Return (X, Y) of the center of cell containing provided text 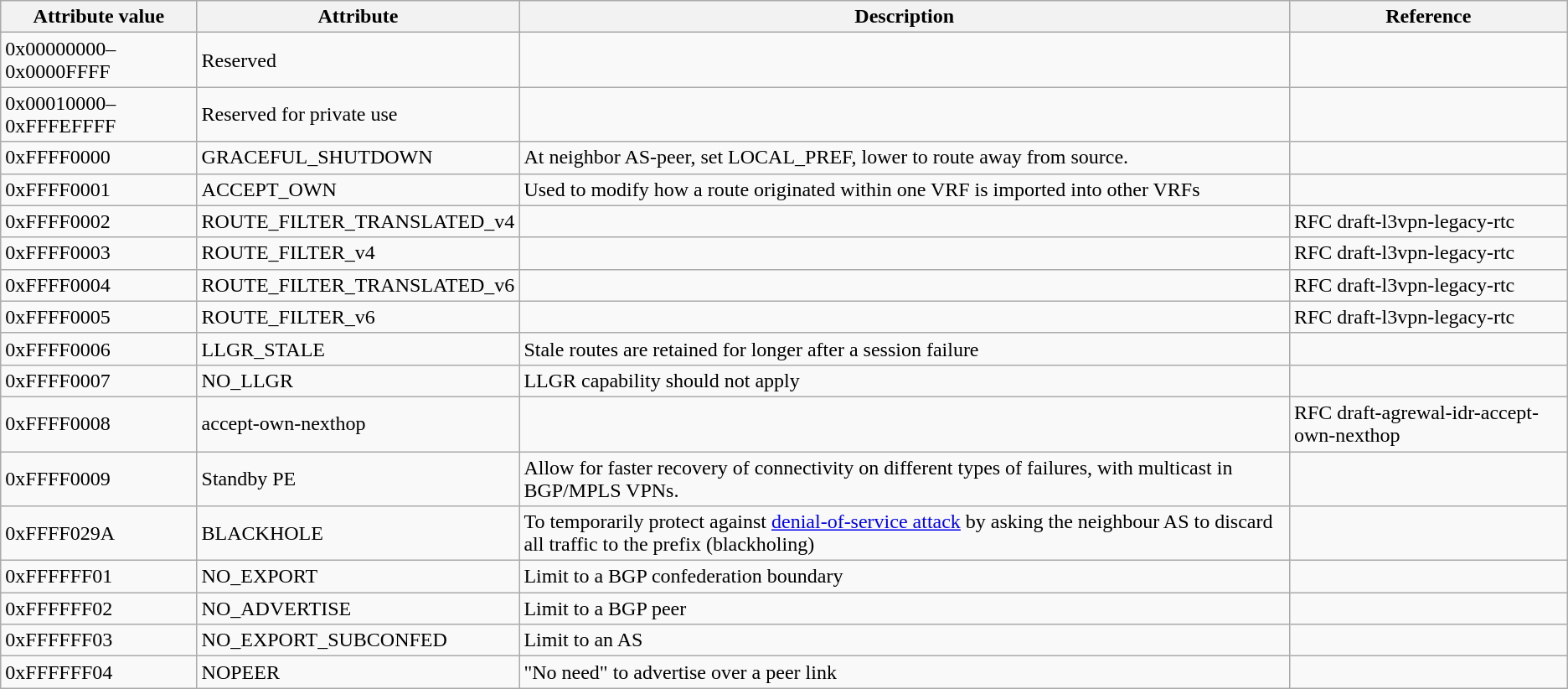
Attribute value (99, 17)
0xFFFF0003 (99, 253)
0x00010000–0xFFFEFFFF (99, 114)
Limit to an AS (905, 640)
"No need" to advertise over a peer link (905, 672)
0xFFFF0006 (99, 349)
0xFFFF0002 (99, 221)
NO_EXPORT (358, 577)
BLACKHOLE (358, 533)
Reserved (358, 60)
0xFFFFFF01 (99, 577)
Allow for faster recovery of connectivity on different types of failures, with multicast in BGP/MPLS VPNs. (905, 478)
ROUTE_FILTER_TRANSLATED_v4 (358, 221)
0xFFFF0008 (99, 424)
0xFFFF0005 (99, 317)
Reserved for private use (358, 114)
Used to modify how a route originated within one VRF is imported into other VRFs (905, 189)
At neighbor AS-peer, set LOCAL_PREF, lower to route away from source. (905, 158)
Reference (1428, 17)
Limit to a BGP peer (905, 609)
0xFFFF0000 (99, 158)
ACCEPT_OWN (358, 189)
0xFFFF0007 (99, 381)
0xFFFF0001 (99, 189)
Stale routes are retained for longer after a session failure (905, 349)
Limit to a BGP confederation boundary (905, 577)
Standby PE (358, 478)
ROUTE_FILTER_v4 (358, 253)
0x00000000–0x0000FFFF (99, 60)
LLGR capability should not apply (905, 381)
0xFFFF029A (99, 533)
LLGR_STALE (358, 349)
NO_EXPORT_SUBCONFED (358, 640)
0xFFFFFF04 (99, 672)
ROUTE_FILTER_TRANSLATED_v6 (358, 285)
Attribute (358, 17)
GRACEFUL_SHUTDOWN (358, 158)
Description (905, 17)
ROUTE_FILTER_v6 (358, 317)
0xFFFFFF03 (99, 640)
0xFFFFFF02 (99, 609)
To temporarily protect against denial-of-service attack by asking the neighbour AS to discard all traffic to the prefix (blackholing) (905, 533)
0xFFFF0009 (99, 478)
accept-own-nexthop (358, 424)
NO_LLGR (358, 381)
RFC draft-agrewal-idr-accept-own-nexthop (1428, 424)
0xFFFF0004 (99, 285)
NOPEER (358, 672)
NO_ADVERTISE (358, 609)
